From the cell containing the given text, extract its center point as (x, y) coordinate. 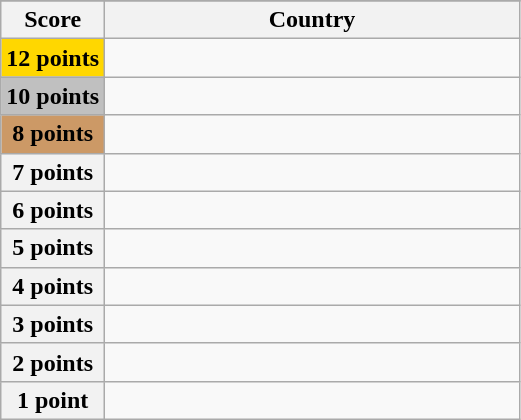
8 points (53, 134)
10 points (53, 96)
1 point (53, 400)
5 points (53, 248)
2 points (53, 362)
12 points (53, 58)
Country (312, 20)
3 points (53, 324)
4 points (53, 286)
6 points (53, 210)
Score (53, 20)
7 points (53, 172)
